Scan for the cell matching the given text and deliver its (X, Y) coordinate at center. 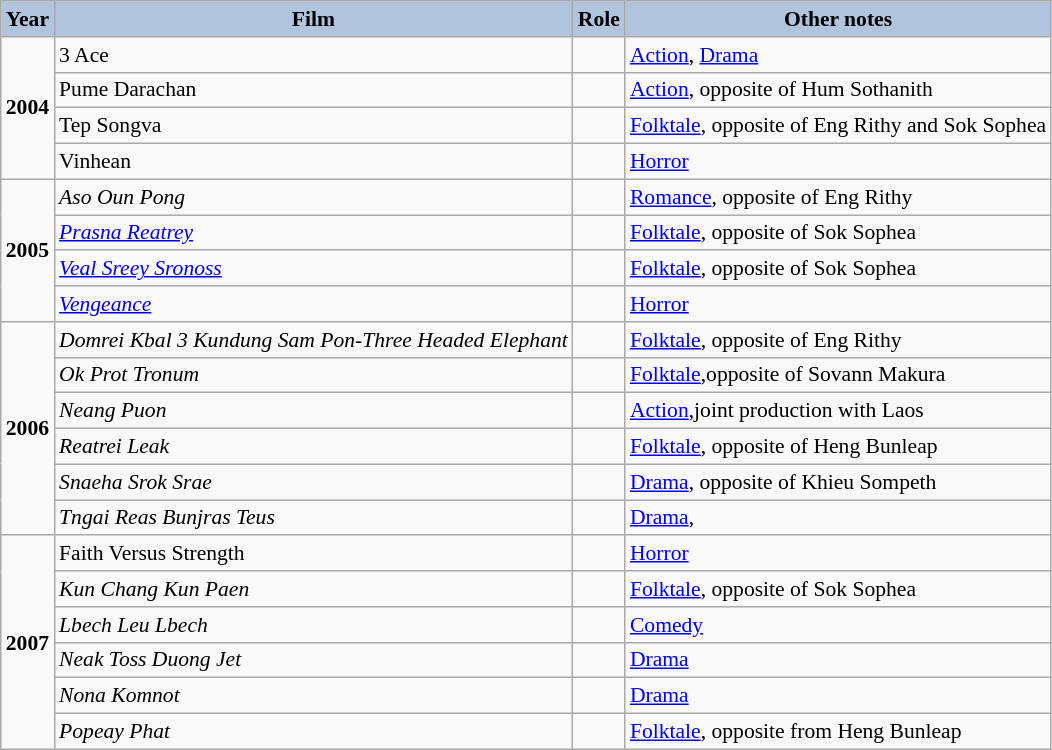
Pume Darachan (314, 90)
2007 (28, 643)
Folktale,opposite of Sovann Makura (838, 375)
Other notes (838, 19)
Aso Oun Pong (314, 197)
Folktale, opposite from Heng Bunleap (838, 732)
Folktale, opposite of Eng Rithy (838, 340)
Popeay Phat (314, 732)
Folktale, opposite of Heng Bunleap (838, 447)
3 Ace (314, 55)
Reatrei Leak (314, 447)
Neang Puon (314, 411)
Vinhean (314, 162)
Tngai Reas Bunjras Teus (314, 518)
2004 (28, 108)
Folktale, opposite of Eng Rithy and Sok Sophea (838, 126)
2006 (28, 429)
Film (314, 19)
Kun Chang Kun Paen (314, 589)
Domrei Kbal 3 Kundung Sam Pon-Three Headed Elephant (314, 340)
Romance, opposite of Eng Rithy (838, 197)
Action,joint production with Laos (838, 411)
Drama, (838, 518)
Snaeha Srok Srae (314, 482)
Neak Toss Duong Jet (314, 660)
Year (28, 19)
Ok Prot Tronum (314, 375)
Lbech Leu Lbech (314, 625)
Vengeance (314, 304)
Role (599, 19)
Action, opposite of Hum Sothanith (838, 90)
Action, Drama (838, 55)
Veal Sreey Sronoss (314, 269)
Nona Komnot (314, 696)
Drama, opposite of Khieu Sompeth (838, 482)
Tep Songva (314, 126)
2005 (28, 250)
Comedy (838, 625)
Faith Versus Strength (314, 554)
Prasna Reatrey (314, 233)
